From the cell containing the given text, extract its center point as [x, y] coordinate. 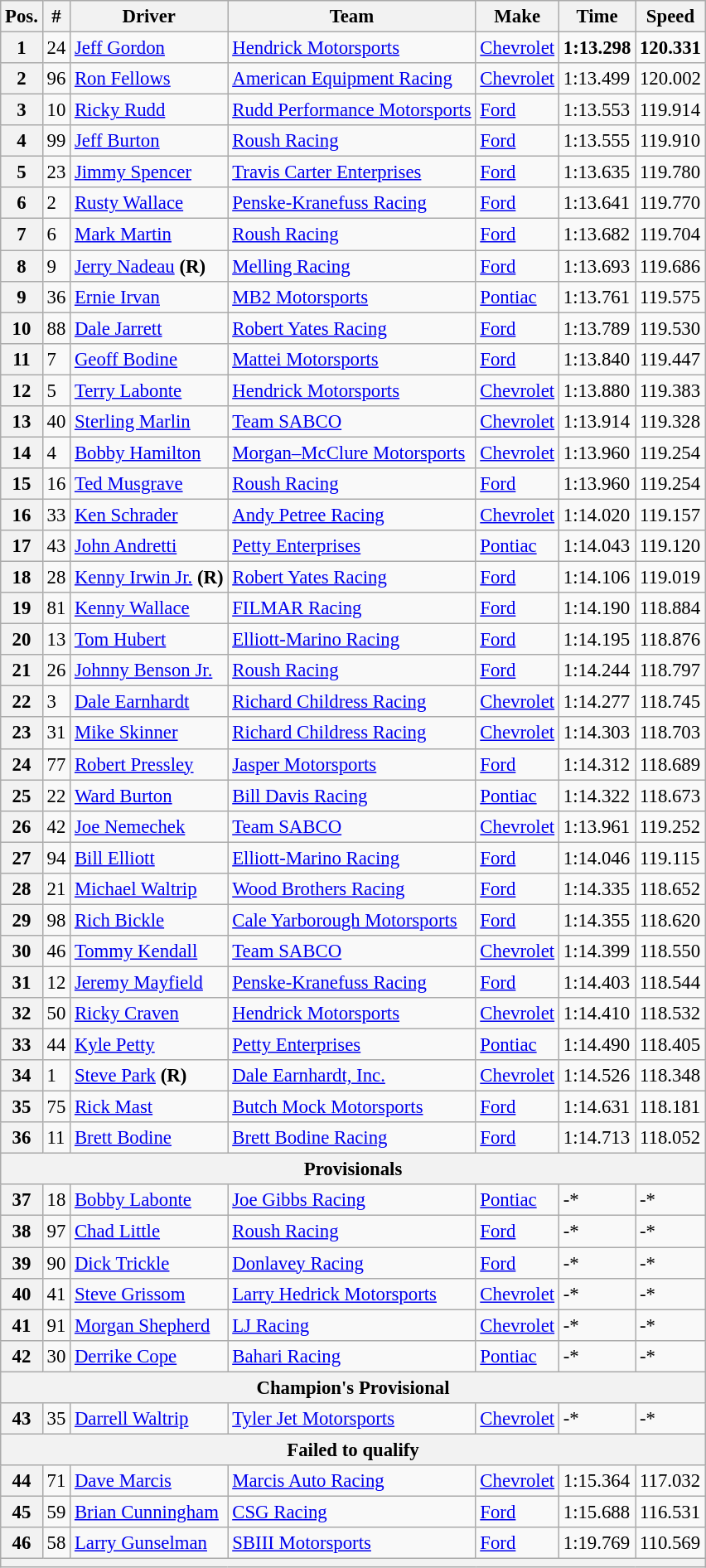
Kyle Petty [149, 1045]
Derrike Cope [149, 1356]
Brett Bodine Racing [351, 1138]
Pos. [22, 17]
77 [56, 764]
1:14.312 [597, 764]
Mattei Motorsports [351, 359]
99 [56, 141]
Rusty Wallace [149, 203]
Johnny Benson Jr. [149, 670]
American Equipment Racing [351, 79]
John Andretti [149, 546]
Dick Trickle [149, 1263]
Brett Bodine [149, 1138]
1:13.961 [597, 826]
118.673 [671, 796]
Darrell Waltrip [149, 1419]
118.745 [671, 702]
119.383 [671, 390]
117.032 [671, 1481]
Travis Carter Enterprises [351, 172]
MB2 Motorsports [351, 297]
Team [351, 17]
Ward Burton [149, 796]
96 [56, 79]
Tommy Kendall [149, 951]
Tom Hubert [149, 640]
119.530 [671, 328]
118.550 [671, 951]
1:14.046 [597, 858]
1:14.399 [597, 951]
Driver [149, 17]
118.052 [671, 1138]
Morgan–McClure Motorsports [351, 452]
1:13.499 [597, 79]
Bill Davis Racing [351, 796]
1:13.641 [597, 203]
1:13.693 [597, 266]
118.876 [671, 640]
50 [56, 1014]
71 [56, 1481]
Dale Earnhardt, Inc. [351, 1076]
25 [22, 796]
Jeff Burton [149, 141]
1:14.303 [597, 733]
1:14.490 [597, 1045]
Brian Cunningham [149, 1512]
94 [56, 858]
118.532 [671, 1014]
119.447 [671, 359]
119.157 [671, 515]
1:14.190 [597, 608]
Wood Brothers Racing [351, 889]
1:14.106 [597, 578]
Dave Marcis [149, 1481]
20 [22, 640]
119.686 [671, 266]
Marcis Auto Racing [351, 1481]
119.770 [671, 203]
Tyler Jet Motorsports [351, 1419]
118.181 [671, 1107]
116.531 [671, 1512]
# [56, 17]
Andy Petree Racing [351, 515]
LJ Racing [351, 1325]
58 [56, 1543]
1:13.298 [597, 48]
Rich Bickle [149, 920]
119.704 [671, 235]
Ken Schrader [149, 515]
120.331 [671, 48]
1:14.020 [597, 515]
98 [56, 920]
Larry Gunselman [149, 1543]
Bahari Racing [351, 1356]
Rudd Performance Motorsports [351, 110]
Rick Mast [149, 1107]
27 [22, 858]
Jeff Gordon [149, 48]
37 [22, 1201]
1:14.713 [597, 1138]
119.910 [671, 141]
Dale Earnhardt [149, 702]
119.120 [671, 546]
SBIII Motorsports [351, 1543]
Morgan Shepherd [149, 1325]
118.703 [671, 733]
1:14.322 [597, 796]
1:13.635 [597, 172]
1:13.840 [597, 359]
118.652 [671, 889]
1:13.761 [597, 297]
118.620 [671, 920]
Bill Elliott [149, 858]
Steve Park (R) [149, 1076]
119.115 [671, 858]
119.780 [671, 172]
Ricky Rudd [149, 110]
Terry Labonte [149, 390]
1:14.335 [597, 889]
1:14.244 [597, 670]
119.914 [671, 110]
Chad Little [149, 1232]
Make [517, 17]
Champion's Provisional [353, 1387]
119.252 [671, 826]
Sterling Marlin [149, 422]
1:13.555 [597, 141]
1:15.364 [597, 1481]
Jerry Nadeau (R) [149, 266]
119.328 [671, 422]
118.405 [671, 1045]
120.002 [671, 79]
Cale Yarborough Motorsports [351, 920]
Donlavey Racing [351, 1263]
1:13.914 [597, 422]
59 [56, 1512]
1:13.682 [597, 235]
Ted Musgrave [149, 484]
118.884 [671, 608]
88 [56, 328]
Jeremy Mayfield [149, 982]
Mark Martin [149, 235]
38 [22, 1232]
97 [56, 1232]
CSG Racing [351, 1512]
Time [597, 17]
Ernie Irvan [149, 297]
Dale Jarrett [149, 328]
1:19.769 [597, 1543]
1:13.789 [597, 328]
45 [22, 1512]
Robert Pressley [149, 764]
Jimmy Spencer [149, 172]
Kenny Irwin Jr. (R) [149, 578]
Failed to qualify [353, 1449]
118.689 [671, 764]
32 [22, 1014]
17 [22, 546]
Ricky Craven [149, 1014]
Geoff Bodine [149, 359]
Provisionals [353, 1169]
39 [22, 1263]
Michael Waltrip [149, 889]
90 [56, 1263]
1:14.410 [597, 1014]
Bobby Hamilton [149, 452]
75 [56, 1107]
FILMAR Racing [351, 608]
Ron Fellows [149, 79]
19 [22, 608]
1:14.355 [597, 920]
119.019 [671, 578]
Kenny Wallace [149, 608]
119.575 [671, 297]
1:13.553 [597, 110]
118.544 [671, 982]
15 [22, 484]
1:13.880 [597, 390]
Melling Racing [351, 266]
1:14.631 [597, 1107]
1:15.688 [597, 1512]
1:14.526 [597, 1076]
110.569 [671, 1543]
Joe Nemechek [149, 826]
Joe Gibbs Racing [351, 1201]
1:14.195 [597, 640]
14 [22, 452]
Butch Mock Motorsports [351, 1107]
Mike Skinner [149, 733]
1:14.277 [597, 702]
Speed [671, 17]
81 [56, 608]
91 [56, 1325]
1:14.043 [597, 546]
Bobby Labonte [149, 1201]
Steve Grissom [149, 1294]
34 [22, 1076]
Jasper Motorsports [351, 764]
118.797 [671, 670]
Larry Hedrick Motorsports [351, 1294]
8 [22, 266]
1:14.403 [597, 982]
29 [22, 920]
118.348 [671, 1076]
